Identify which cell holds the provided text, then report its (X, Y) central coordinate. 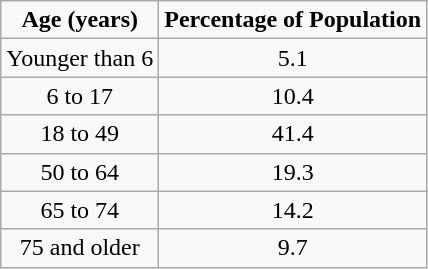
Percentage of Population (293, 20)
18 to 49 (80, 134)
10.4 (293, 96)
9.7 (293, 248)
50 to 64 (80, 172)
Age (years) (80, 20)
75 and older (80, 248)
65 to 74 (80, 210)
6 to 17 (80, 96)
Younger than 6 (80, 58)
19.3 (293, 172)
5.1 (293, 58)
14.2 (293, 210)
41.4 (293, 134)
